Output the (x, y) coordinate of the center of the cell containing the given text.  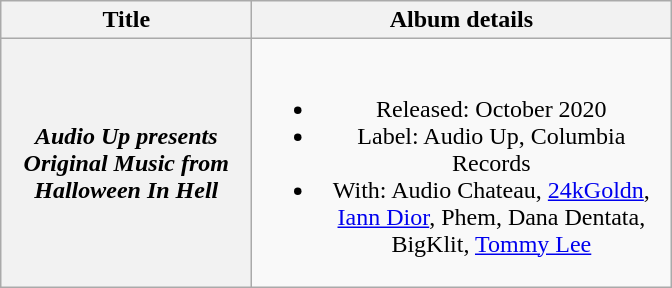
Released: October 2020Label: Audio Up, Columbia RecordsWith: Audio Chateau, 24kGoldn, Iann Dior, Phem, Dana Dentata, BigKlit, Tommy Lee (462, 163)
Audio Up presents Original Music from Halloween In Hell (126, 163)
Title (126, 20)
Album details (462, 20)
